Return the (X, Y) coordinate for the center point of the cell that contains the specified text.  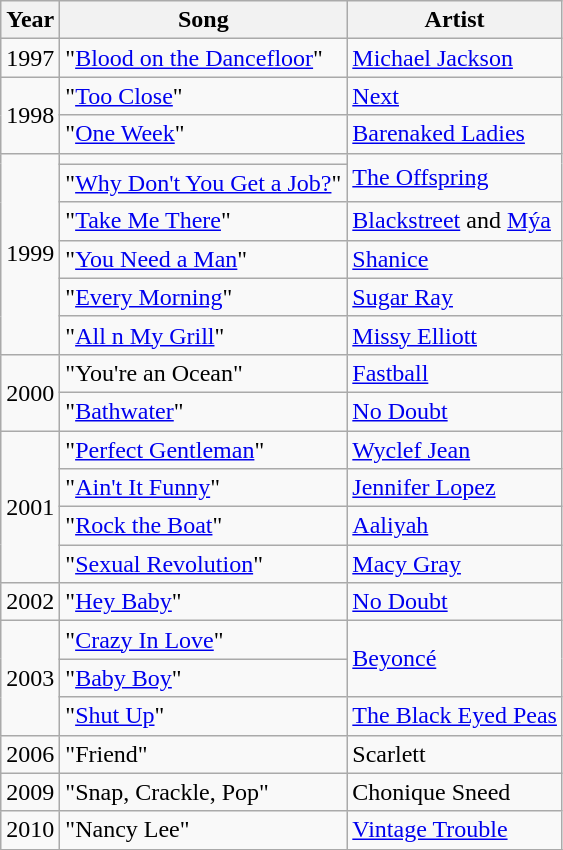
Jennifer Lopez (455, 488)
2003 (30, 678)
2006 (30, 754)
Scarlett (455, 754)
The Black Eyed Peas (455, 716)
"Crazy In Love" (204, 640)
Blackstreet and Mýa (455, 221)
The Offspring (455, 178)
2002 (30, 602)
"Take Me There" (204, 221)
2010 (30, 830)
Next (455, 96)
"Bathwater" (204, 411)
"Shut Up" (204, 716)
Song (204, 20)
"Every Morning" (204, 297)
Fastball (455, 373)
Michael Jackson (455, 58)
Sugar Ray (455, 297)
Macy Gray (455, 564)
"Friend" (204, 754)
"You Need a Man" (204, 259)
Chonique Sneed (455, 792)
"Why Don't You Get a Job?" (204, 183)
Missy Elliott (455, 335)
"Too Close" (204, 96)
"Hey Baby" (204, 602)
2009 (30, 792)
"Nancy Lee" (204, 830)
"Baby Boy" (204, 678)
"All n My Grill" (204, 335)
Beyoncé (455, 659)
1997 (30, 58)
Shanice (455, 259)
Wyclef Jean (455, 449)
Year (30, 20)
"Perfect Gentleman" (204, 449)
Barenaked Ladies (455, 134)
"Rock the Boat" (204, 526)
"You're an Ocean" (204, 373)
"Sexual Revolution" (204, 564)
Aaliyah (455, 526)
"Ain't It Funny" (204, 488)
"One Week" (204, 134)
Artist (455, 20)
Vintage Trouble (455, 830)
2001 (30, 506)
1998 (30, 115)
1999 (30, 254)
"Snap, Crackle, Pop" (204, 792)
"Blood on the Dancefloor" (204, 58)
2000 (30, 392)
